Search for the cell housing the specified text and yield its (x, y) center coordinate. 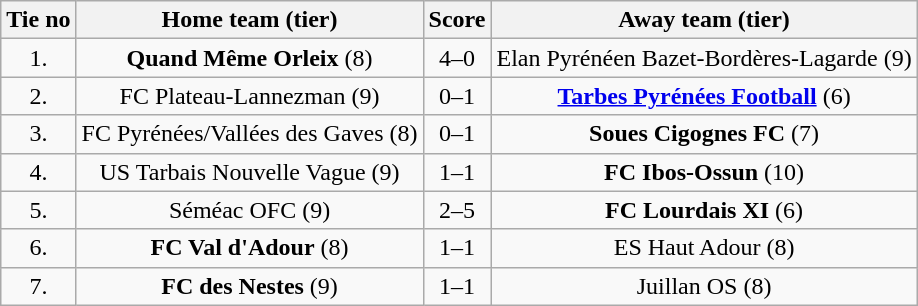
2–5 (457, 210)
Elan Pyrénéen Bazet-Bordères-Lagarde (9) (704, 58)
FC Ibos-Ossun (10) (704, 172)
US Tarbais Nouvelle Vague (9) (250, 172)
4–0 (457, 58)
FC Plateau-Lannezman (9) (250, 96)
Quand Même Orleix (8) (250, 58)
Away team (tier) (704, 20)
3. (38, 134)
Soues Cigognes FC (7) (704, 134)
FC Pyrénées/Vallées des Gaves (8) (250, 134)
6. (38, 248)
ES Haut Adour (8) (704, 248)
Tarbes Pyrénées Football (6) (704, 96)
1. (38, 58)
2. (38, 96)
4. (38, 172)
FC des Nestes (9) (250, 286)
FC Val d'Adour (8) (250, 248)
FC Lourdais XI (6) (704, 210)
Score (457, 20)
Home team (tier) (250, 20)
5. (38, 210)
Tie no (38, 20)
Séméac OFC (9) (250, 210)
7. (38, 286)
Juillan OS (8) (704, 286)
